Pinpoint the cell where the given text exists, returning its [X, Y] midpoint coordinate. 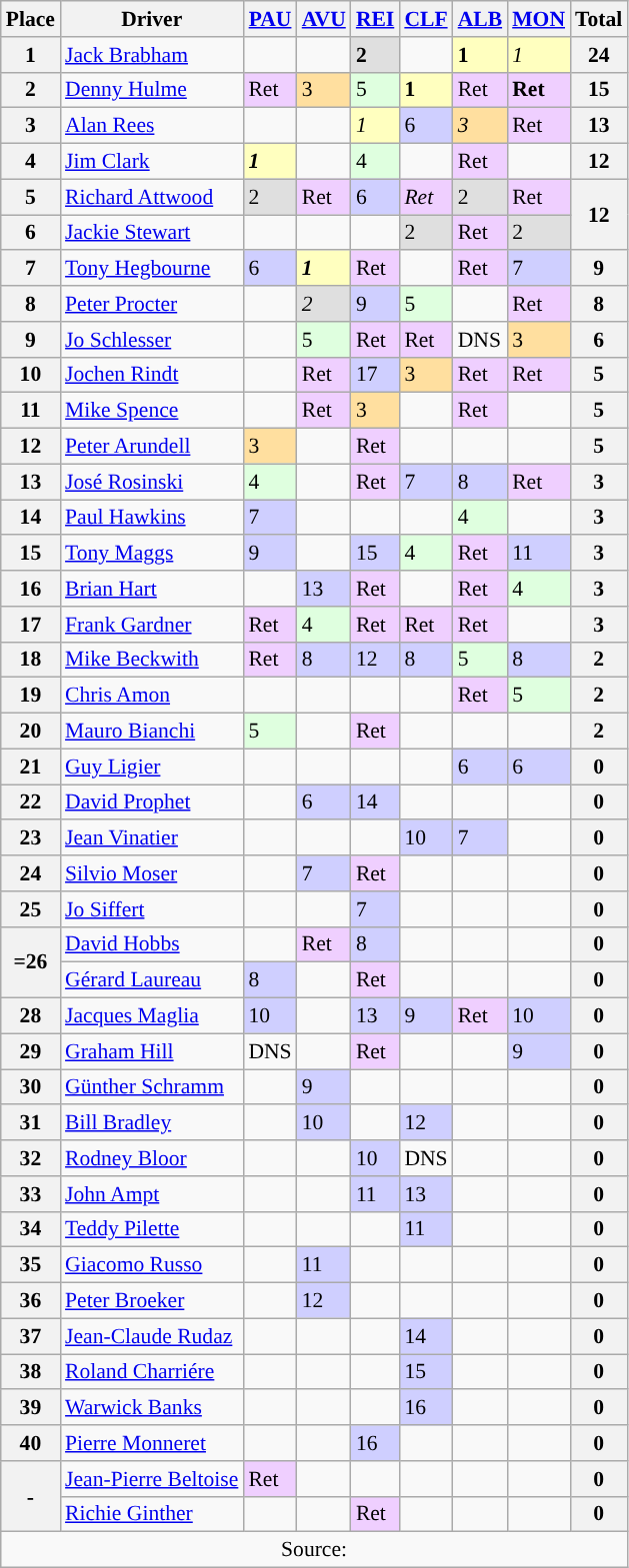
Total [598, 19]
Mike Spence [152, 411]
20 [30, 732]
21 [30, 767]
MON [538, 19]
Alan Rees [152, 126]
Jean-Claude Rudaz [152, 1336]
Frank Gardner [152, 625]
Chris Amon [152, 696]
Denny Hulme [152, 90]
32 [30, 1158]
Mike Beckwith [152, 660]
Jochen Rindt [152, 375]
31 [30, 1123]
- [30, 1497]
25 [30, 909]
Paul Hawkins [152, 518]
23 [30, 838]
Jim Clark [152, 162]
36 [30, 1301]
Guy Ligier [152, 767]
Silvio Moser [152, 873]
Rodney Bloor [152, 1158]
29 [30, 1051]
John Ampt [152, 1194]
Richie Ginther [152, 1514]
Source: [314, 1550]
PAU [270, 19]
30 [30, 1087]
Tony Hegbourne [152, 269]
Peter Broeker [152, 1301]
Jack Brabham [152, 55]
Brian Hart [152, 589]
19 [30, 696]
David Hobbs [152, 944]
David Prophet [152, 802]
Günther Schramm [152, 1087]
Pierre Monneret [152, 1443]
38 [30, 1372]
Jo Siffert [152, 909]
Peter Arundell [152, 447]
Mauro Bianchi [152, 732]
José Rosinski [152, 482]
Graham Hill [152, 1051]
Warwick Banks [152, 1408]
Gérard Laureau [152, 980]
35 [30, 1265]
Bill Bradley [152, 1123]
33 [30, 1194]
Tony Maggs [152, 554]
Jackie Stewart [152, 233]
Teddy Pilette [152, 1229]
28 [30, 1016]
Roland Charriére [152, 1372]
REI [376, 19]
AVU [324, 19]
ALB [480, 19]
Giacomo Russo [152, 1265]
=26 [30, 961]
22 [30, 802]
CLF [426, 19]
Jo Schlesser [152, 340]
Richard Attwood [152, 197]
34 [30, 1229]
37 [30, 1336]
18 [30, 660]
Peter Procter [152, 304]
Jean-Pierre Beltoise [152, 1479]
Jacques Maglia [152, 1016]
Jean Vinatier [152, 838]
40 [30, 1443]
39 [30, 1408]
Place [30, 19]
Driver [152, 19]
